Scan for the cell matching the given text and deliver its [X, Y] coordinate at center. 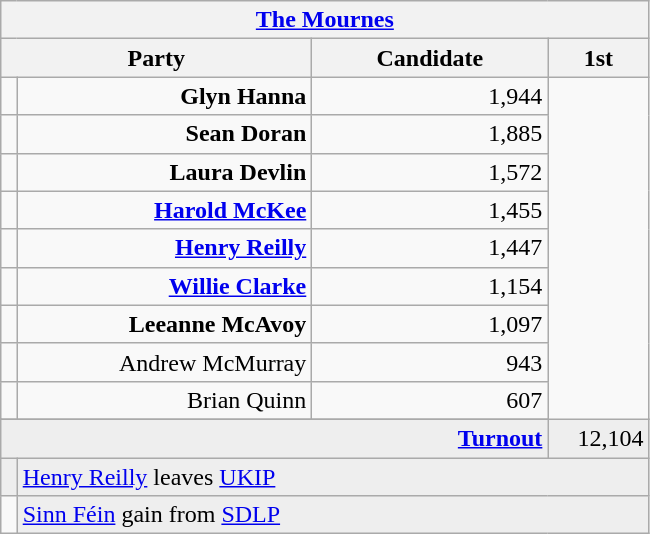
Henry Reilly [164, 248]
Willie Clarke [164, 286]
Turnout [274, 438]
Sinn Féin gain from SDLP [333, 515]
1,572 [430, 172]
943 [430, 362]
Laura Devlin [164, 172]
1,447 [430, 248]
1,455 [430, 210]
1,944 [430, 96]
Henry Reilly leaves UKIP [333, 477]
Leeanne McAvoy [164, 324]
1,885 [430, 134]
Glyn Hanna [164, 96]
Candidate [430, 58]
Party [156, 58]
The Mournes [325, 20]
607 [430, 400]
Harold McKee [164, 210]
1,154 [430, 286]
Andrew McMurray [164, 362]
Brian Quinn [164, 400]
1,097 [430, 324]
1st [598, 58]
12,104 [598, 438]
Sean Doran [164, 134]
